Provide the (x, y) coordinate of the cell's center where the given text is located.  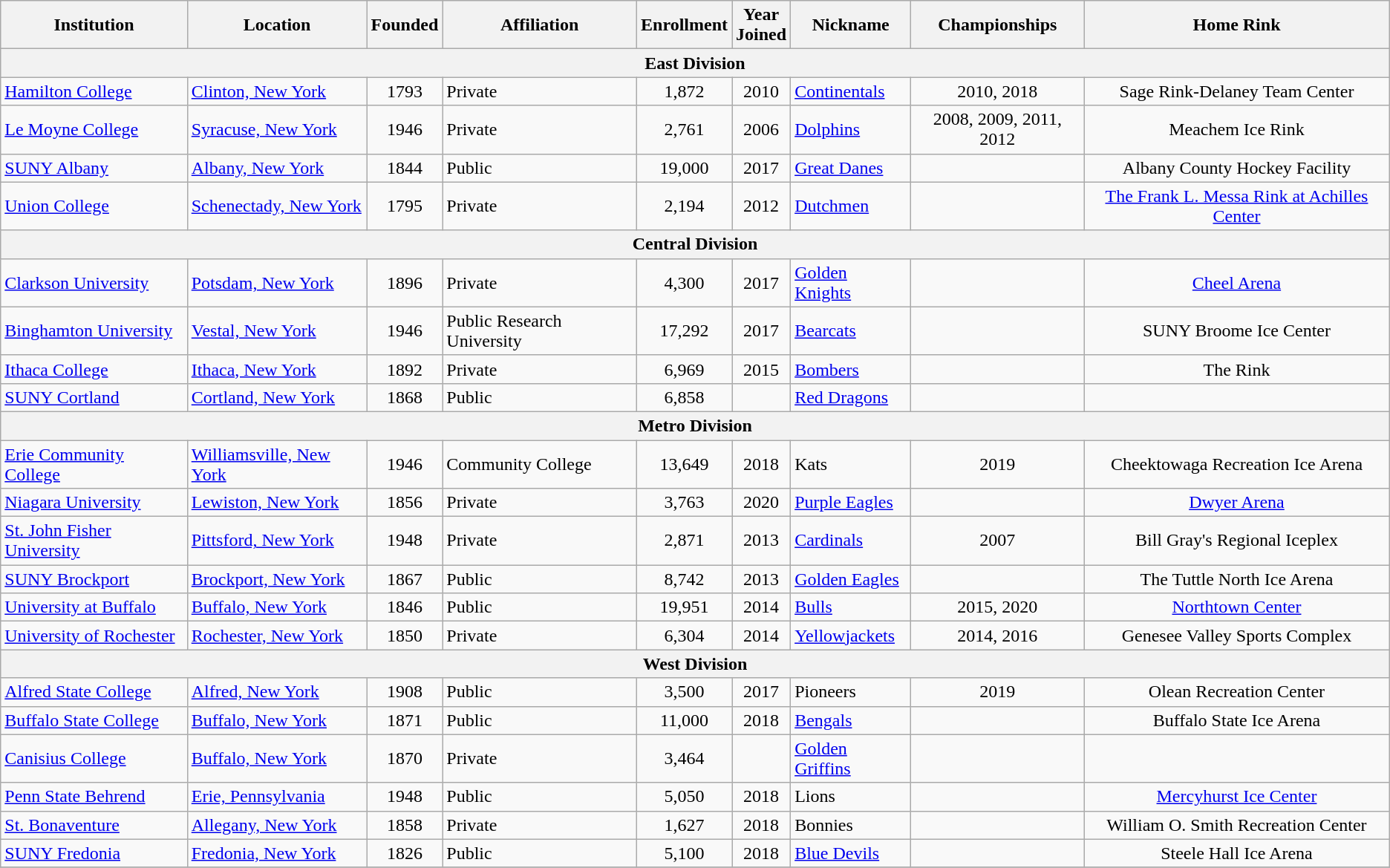
Cheel Arena (1237, 282)
1867 (405, 579)
Steele Hall Ice Arena (1237, 853)
Alfred State College (94, 692)
The Rink (1237, 369)
Lewiston, New York (277, 503)
Penn State Behrend (94, 797)
Mercyhurst Ice Center (1237, 797)
6,858 (685, 397)
Cardinals (851, 541)
Bonnies (851, 825)
Brockport, New York (277, 579)
Northtown Center (1237, 607)
Cheektowaga Recreation Ice Arena (1237, 463)
Enrollment (685, 25)
Championships (998, 25)
St. John Fisher University (94, 541)
Dutchmen (851, 206)
Purple Eagles (851, 503)
St. Bonaventure (94, 825)
Ithaca, New York (277, 369)
Ithaca College (94, 369)
Buffalo State Ice Arena (1237, 720)
Dwyer Arena (1237, 503)
19,951 (685, 607)
Williamsville, New York (277, 463)
2012 (762, 206)
William O. Smith Recreation Center (1237, 825)
Bearcats (851, 331)
2007 (998, 541)
Location (277, 25)
Canisius College (94, 759)
Central Division (695, 244)
Institution (94, 25)
1844 (405, 168)
3,500 (685, 692)
13,649 (685, 463)
Clinton, New York (277, 91)
1908 (405, 692)
Niagara University (94, 503)
SUNY Albany (94, 168)
1856 (405, 503)
Great Danes (851, 168)
SUNY Fredonia (94, 853)
11,000 (685, 720)
1,872 (685, 91)
SUNY Broome Ice Center (1237, 331)
Syracuse, New York (277, 129)
Hamilton College (94, 91)
1846 (405, 607)
Albany County Hockey Facility (1237, 168)
Binghamton University (94, 331)
Home Rink (1237, 25)
University at Buffalo (94, 607)
Metro Division (695, 425)
Olean Recreation Center (1237, 692)
The Frank L. Messa Rink at Achilles Center (1237, 206)
2006 (762, 129)
Potsdam, New York (277, 282)
4,300 (685, 282)
2014, 2016 (998, 636)
Lions (851, 797)
19,000 (685, 168)
8,742 (685, 579)
2,194 (685, 206)
Affiliation (540, 25)
SUNY Cortland (94, 397)
Allegany, New York (277, 825)
Golden Eagles (851, 579)
East Division (695, 63)
Golden Knights (851, 282)
2020 (762, 503)
Yellowjackets (851, 636)
Continentals (851, 91)
2010 (762, 91)
1793 (405, 91)
6,969 (685, 369)
1858 (405, 825)
Bengals (851, 720)
SUNY Brockport (94, 579)
2010, 2018 (998, 91)
Pittsford, New York (277, 541)
Nickname (851, 25)
Kats (851, 463)
Erie, Pennsylvania (277, 797)
5,050 (685, 797)
1892 (405, 369)
1871 (405, 720)
Community College (540, 463)
Founded (405, 25)
2015 (762, 369)
Erie Community College (94, 463)
5,100 (685, 853)
Golden Griffins (851, 759)
Public Research University (540, 331)
2008, 2009, 2011, 2012 (998, 129)
2015, 2020 (998, 607)
1,627 (685, 825)
University of Rochester (94, 636)
Rochester, New York (277, 636)
Le Moyne College (94, 129)
Bill Gray's Regional Iceplex (1237, 541)
Union College (94, 206)
2,761 (685, 129)
Fredonia, New York (277, 853)
1795 (405, 206)
Vestal, New York (277, 331)
The Tuttle North Ice Arena (1237, 579)
Genesee Valley Sports Complex (1237, 636)
Red Dragons (851, 397)
6,304 (685, 636)
Schenectady, New York (277, 206)
Pioneers (851, 692)
Alfred, New York (277, 692)
1896 (405, 282)
1870 (405, 759)
Meachem Ice Rink (1237, 129)
1826 (405, 853)
3,763 (685, 503)
Dolphins (851, 129)
Albany, New York (277, 168)
Cortland, New York (277, 397)
Buffalo State College (94, 720)
Blue Devils (851, 853)
YearJoined (762, 25)
Bombers (851, 369)
3,464 (685, 759)
2,871 (685, 541)
Clarkson University (94, 282)
1868 (405, 397)
1850 (405, 636)
17,292 (685, 331)
West Division (695, 664)
Bulls (851, 607)
Sage Rink-Delaney Team Center (1237, 91)
